Detect which cell encompasses the target text, then output its (X, Y) center coordinate. 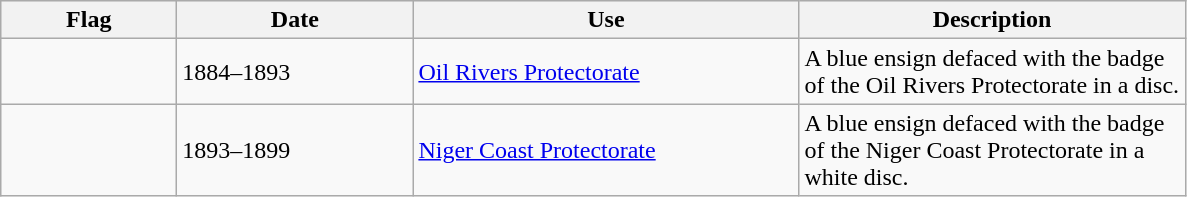
Flag (89, 20)
A blue ensign defaced with the badge of the Oil Rivers Protectorate in a disc. (992, 72)
Description (992, 20)
Oil Rivers Protectorate (606, 72)
A blue ensign defaced with the badge of the Niger Coast Protectorate in a white disc. (992, 150)
Use (606, 20)
1884–1893 (295, 72)
1893–1899 (295, 150)
Date (295, 20)
Niger Coast Protectorate (606, 150)
